Return the [x, y] coordinate for the center point of the cell that contains the specified text.  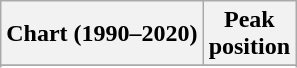
Chart (1990–2020) [102, 34]
Peakposition [249, 34]
